Return the [x, y] coordinate for the center point of the cell that contains the specified text.  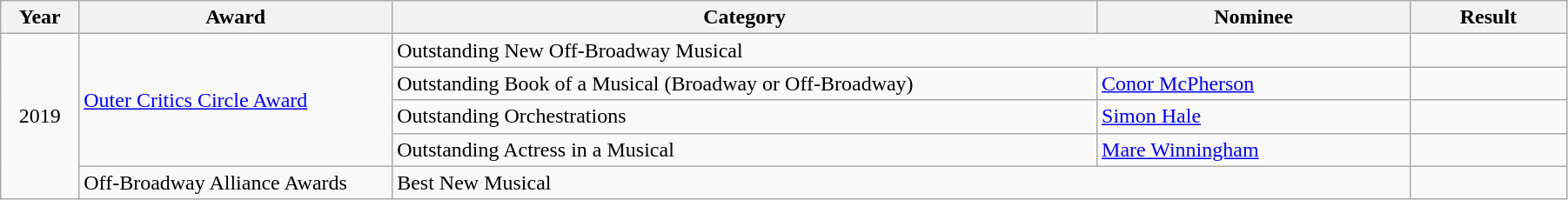
Outstanding Actress in a Musical [745, 150]
Nominee [1254, 17]
Outstanding New Off-Broadway Musical [901, 50]
Best New Musical [901, 183]
Outstanding Orchestrations [745, 117]
Result [1488, 17]
2019 [40, 117]
Mare Winningham [1254, 150]
Outstanding Book of a Musical (Broadway or Off-Broadway) [745, 83]
Conor McPherson [1254, 83]
Award [236, 17]
Simon Hale [1254, 117]
Category [745, 17]
Year [40, 17]
Off-Broadway Alliance Awards [236, 183]
Outer Critics Circle Award [236, 100]
